Capture the cell that displays the provided text and extract its [x, y] central coordinate. 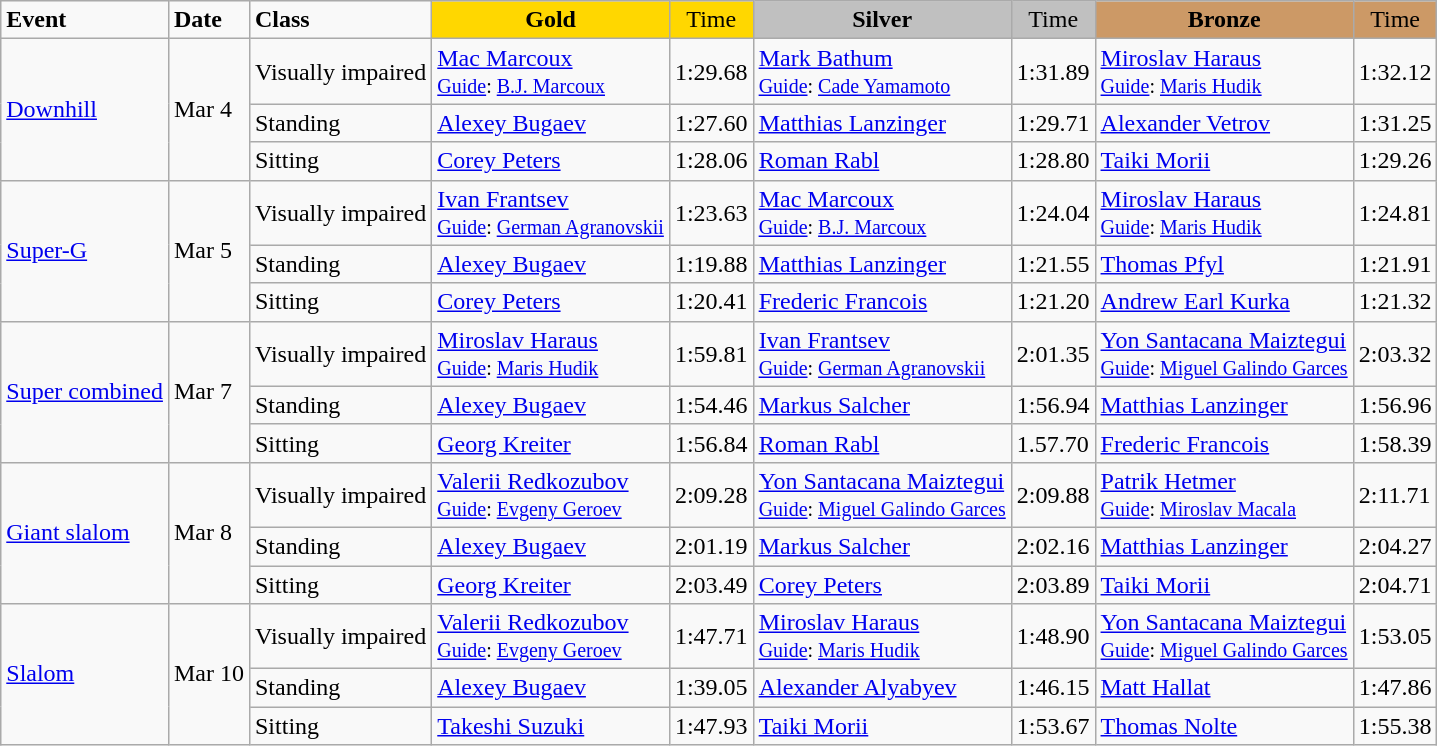
1:27.60 [711, 123]
Date [208, 20]
1:20.41 [711, 302]
Patrik HetmerGuide: Miroslav Macala [1224, 494]
Alexander Vetrov [1224, 123]
1:29.71 [1053, 123]
2:04.27 [1395, 546]
1:28.80 [1053, 161]
2:11.71 [1395, 494]
1:32.12 [1395, 72]
Mark BathumGuide: Cade Yamamoto [882, 72]
1.57.70 [1053, 443]
Mar 5 [208, 250]
1:31.89 [1053, 72]
1:56.84 [711, 443]
1:39.05 [711, 688]
Class [340, 20]
1:48.90 [1053, 636]
Mar 7 [208, 392]
Giant slalom [85, 532]
Andrew Earl Kurka [1224, 302]
Mar 10 [208, 674]
Thomas Nolte [1224, 726]
1:24.81 [1395, 212]
Super-G [85, 250]
Silver [882, 20]
1:21.32 [1395, 302]
1:29.68 [711, 72]
1:47.93 [711, 726]
1:24.04 [1053, 212]
1:31.25 [1395, 123]
1:54.46 [711, 405]
Downhill [85, 110]
1:55.38 [1395, 726]
2:09.88 [1053, 494]
Mar 8 [208, 532]
1:19.88 [711, 264]
1:47.86 [1395, 688]
1:46.15 [1053, 688]
2:03.49 [711, 585]
2:03.32 [1395, 354]
Super combined [85, 392]
1:58.39 [1395, 443]
1:21.91 [1395, 264]
2:09.28 [711, 494]
Thomas Pfyl [1224, 264]
Bronze [1224, 20]
Mar 4 [208, 110]
1:28.06 [711, 161]
Gold [551, 20]
2:02.16 [1053, 546]
1:56.94 [1053, 405]
2:03.89 [1053, 585]
Matt Hallat [1224, 688]
1:21.55 [1053, 264]
2:01.35 [1053, 354]
1:47.71 [711, 636]
Alexander Alyabyev [882, 688]
1:53.67 [1053, 726]
Takeshi Suzuki [551, 726]
1:21.20 [1053, 302]
1:23.63 [711, 212]
2:04.71 [1395, 585]
1:29.26 [1395, 161]
Event [85, 20]
1:56.96 [1395, 405]
Slalom [85, 674]
1:59.81 [711, 354]
1:53.05 [1395, 636]
2:01.19 [711, 546]
